Detect which cell encompasses the target text, then output its (x, y) center coordinate. 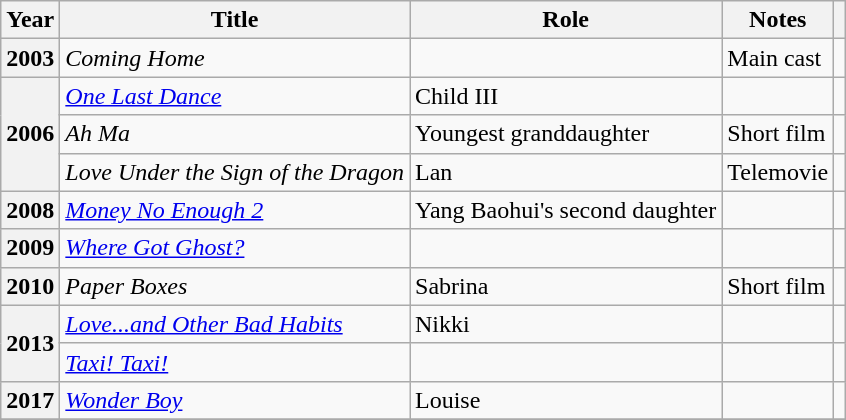
2017 (30, 400)
Louise (566, 400)
Role (566, 20)
Child III (566, 96)
Lan (566, 172)
Notes (778, 20)
Love Under the Sign of the Dragon (235, 172)
Love...and Other Bad Habits (235, 324)
2008 (30, 210)
One Last Dance (235, 96)
Paper Boxes (235, 286)
2006 (30, 134)
Ah Ma (235, 134)
Youngest granddaughter (566, 134)
Telemovie (778, 172)
Yang Baohui's second daughter (566, 210)
Money No Enough 2 (235, 210)
2003 (30, 58)
2013 (30, 343)
Wonder Boy (235, 400)
Main cast (778, 58)
2010 (30, 286)
Nikki (566, 324)
Title (235, 20)
Taxi! Taxi! (235, 362)
Year (30, 20)
Where Got Ghost? (235, 248)
2009 (30, 248)
Sabrina (566, 286)
Coming Home (235, 58)
